For the text-containing cell, return its midpoint in (X, Y) coordinate format. 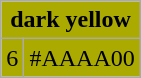
6 (12, 58)
dark yellow (70, 20)
#AAAA00 (82, 58)
